Return [x, y] of the center of cell containing provided text 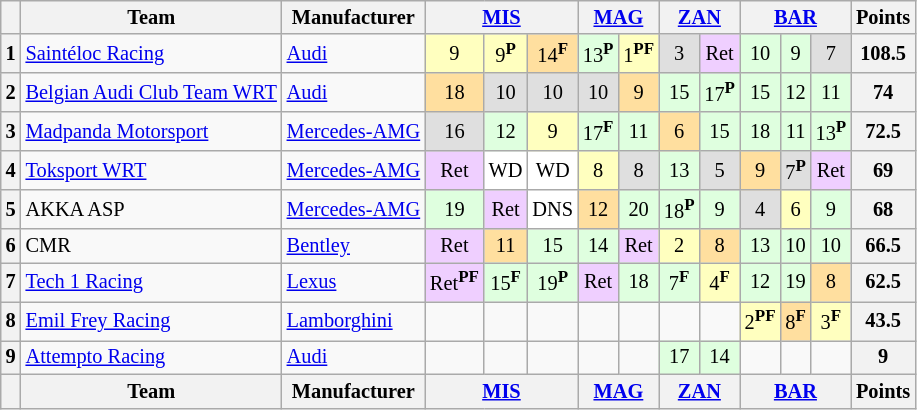
14F [552, 54]
9P [506, 54]
19P [552, 282]
Bentley [354, 246]
3F [831, 320]
RetPF [454, 282]
7P [795, 170]
AKKA ASP [152, 210]
Tech 1 Racing [152, 282]
17P [719, 92]
Emil Frey Racing [152, 320]
69 [883, 170]
7F [679, 282]
1PF [638, 54]
68 [883, 210]
72.5 [883, 132]
43.5 [883, 320]
15F [506, 282]
4F [719, 282]
1 [11, 54]
2PF [760, 320]
DNS [552, 210]
Attempto Racing [152, 357]
66.5 [883, 246]
18P [679, 210]
17F [598, 132]
Toksport WRT [152, 170]
8F [795, 320]
108.5 [883, 54]
16 [454, 132]
Saintéloc Racing [152, 54]
62.5 [883, 282]
Madpanda Motorsport [152, 132]
Lamborghini [354, 320]
74 [883, 92]
CMR [152, 246]
17 [679, 357]
20 [638, 210]
Lexus [354, 282]
Belgian Audi Club Team WRT [152, 92]
